From the cell containing the given text, extract its center point as (x, y) coordinate. 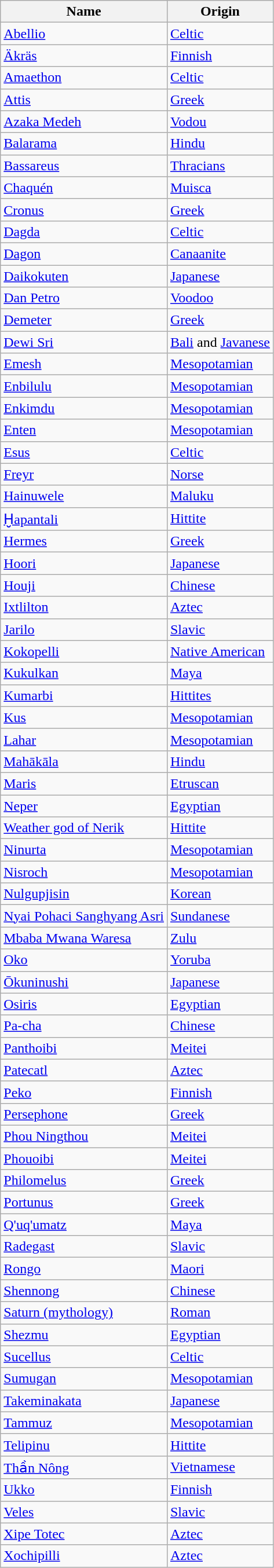
Tammuz (84, 1423)
Voodoo (220, 298)
Rongo (84, 1269)
Esus (84, 452)
Persephone (84, 1114)
Houji (84, 585)
Nisroch (84, 872)
Neper (84, 805)
Canaanite (220, 254)
Oko (84, 960)
Radegast (84, 1247)
Name (84, 12)
Hermes (84, 541)
Maluku (220, 496)
Nulgupjisin (84, 894)
Enkimdu (84, 408)
Dewi Sri (84, 342)
Yoruba (220, 960)
Ōkuninushi (84, 982)
Bassareus (84, 166)
Hoori (84, 563)
Muisca (220, 188)
Dagda (84, 232)
Emesh (84, 364)
Phou Ningthou (84, 1136)
Amaethon (84, 78)
Maris (84, 783)
Native American (220, 651)
Norse (220, 474)
Hainuwele (84, 496)
Panthoibi (84, 1048)
Mbaba Mwana Waresa (84, 938)
Thracians (220, 166)
Hittites (220, 695)
Nyai Pohaci Sanghyang Asri (84, 916)
Maori (220, 1269)
Demeter (84, 320)
Ninurta (84, 850)
Q'uq'umatz (84, 1225)
Dan Petro (84, 298)
Kukulkan (84, 673)
Vietnamese (220, 1467)
Roman (220, 1313)
Weather god of Nerik (84, 828)
Veles (84, 1512)
Philomelus (84, 1181)
Mahākāla (84, 761)
Azaka Medeh (84, 122)
Ukko (84, 1490)
Osiris (84, 1004)
Äkräs (84, 56)
Kus (84, 717)
Shezmu (84, 1335)
Abellio (84, 34)
Telipinu (84, 1445)
Xochipilli (84, 1556)
Attis (84, 100)
Phouoibi (84, 1159)
Cronus (84, 210)
Chaquén (84, 188)
Ḫapantali (84, 519)
Daikokuten (84, 276)
Etruscan (220, 783)
Dagon (84, 254)
Sumugan (84, 1379)
Zulu (220, 938)
Korean (220, 894)
Shennong (84, 1291)
Xipe Totec (84, 1534)
Origin (220, 12)
Enten (84, 430)
Vodou (220, 122)
Sucellus (84, 1357)
Saturn (mythology) (84, 1313)
Kumarbi (84, 695)
Lahar (84, 739)
Peko (84, 1092)
Thần Nông (84, 1467)
Ixtlilton (84, 607)
Jarilo (84, 629)
Enbilulu (84, 386)
Sundanese (220, 916)
Takeminakata (84, 1401)
Pa-cha (84, 1026)
Patecatl (84, 1070)
Kokopelli (84, 651)
Balarama (84, 144)
Bali and Javanese (220, 342)
Portunus (84, 1203)
Freyr (84, 474)
